Extract the [x, y] coordinate from the center of the cell holding the provided text.  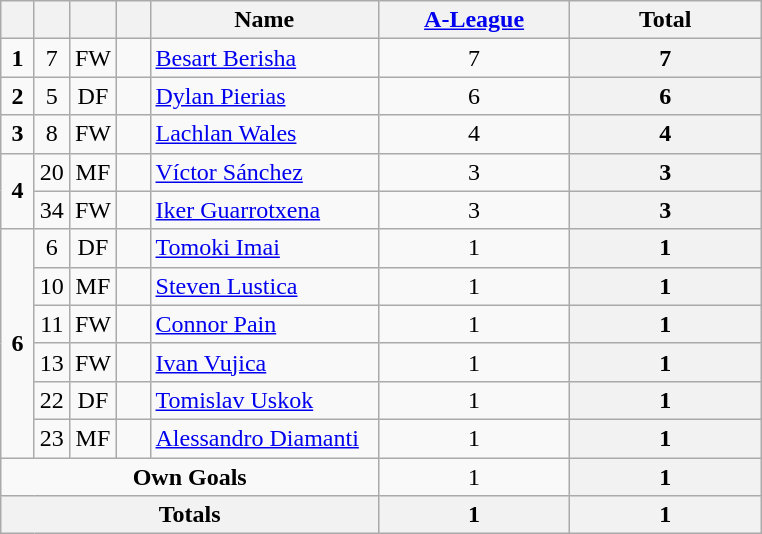
34 [52, 210]
8 [52, 134]
Ivan Vujica [264, 362]
Connor Pain [264, 324]
20 [52, 172]
Lachlan Wales [264, 134]
Alessandro Diamanti [264, 438]
22 [52, 400]
5 [52, 96]
Iker Guarrotxena [264, 210]
Total [666, 20]
2 [18, 96]
11 [52, 324]
Own Goals [190, 477]
Steven Lustica [264, 286]
10 [52, 286]
Tomoki Imai [264, 248]
Víctor Sánchez [264, 172]
13 [52, 362]
Besart Berisha [264, 58]
Tomislav Uskok [264, 400]
Dylan Pierias [264, 96]
Totals [190, 515]
23 [52, 438]
Name [264, 20]
A-League [474, 20]
